Output the [x, y] coordinate of the center of the cell containing the given text.  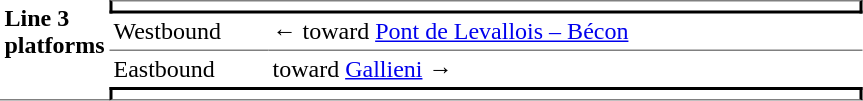
Westbound [188, 33]
Line 3 platforms [54, 50]
toward Gallieni → [565, 69]
← toward Pont de Levallois – Bécon [565, 33]
Eastbound [188, 69]
